Locate the cell with the specified text and output its [X, Y] center coordinate. 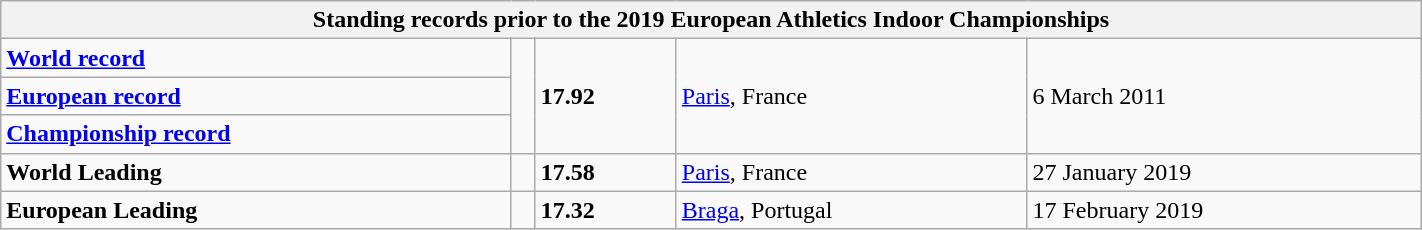
World Leading [256, 172]
17 February 2019 [1224, 210]
17.32 [606, 210]
European record [256, 96]
27 January 2019 [1224, 172]
World record [256, 58]
European Leading [256, 210]
17.58 [606, 172]
6 March 2011 [1224, 96]
Standing records prior to the 2019 European Athletics Indoor Championships [711, 20]
Championship record [256, 134]
17.92 [606, 96]
Braga, Portugal [852, 210]
